Detect which cell encompasses the target text, then output its (x, y) center coordinate. 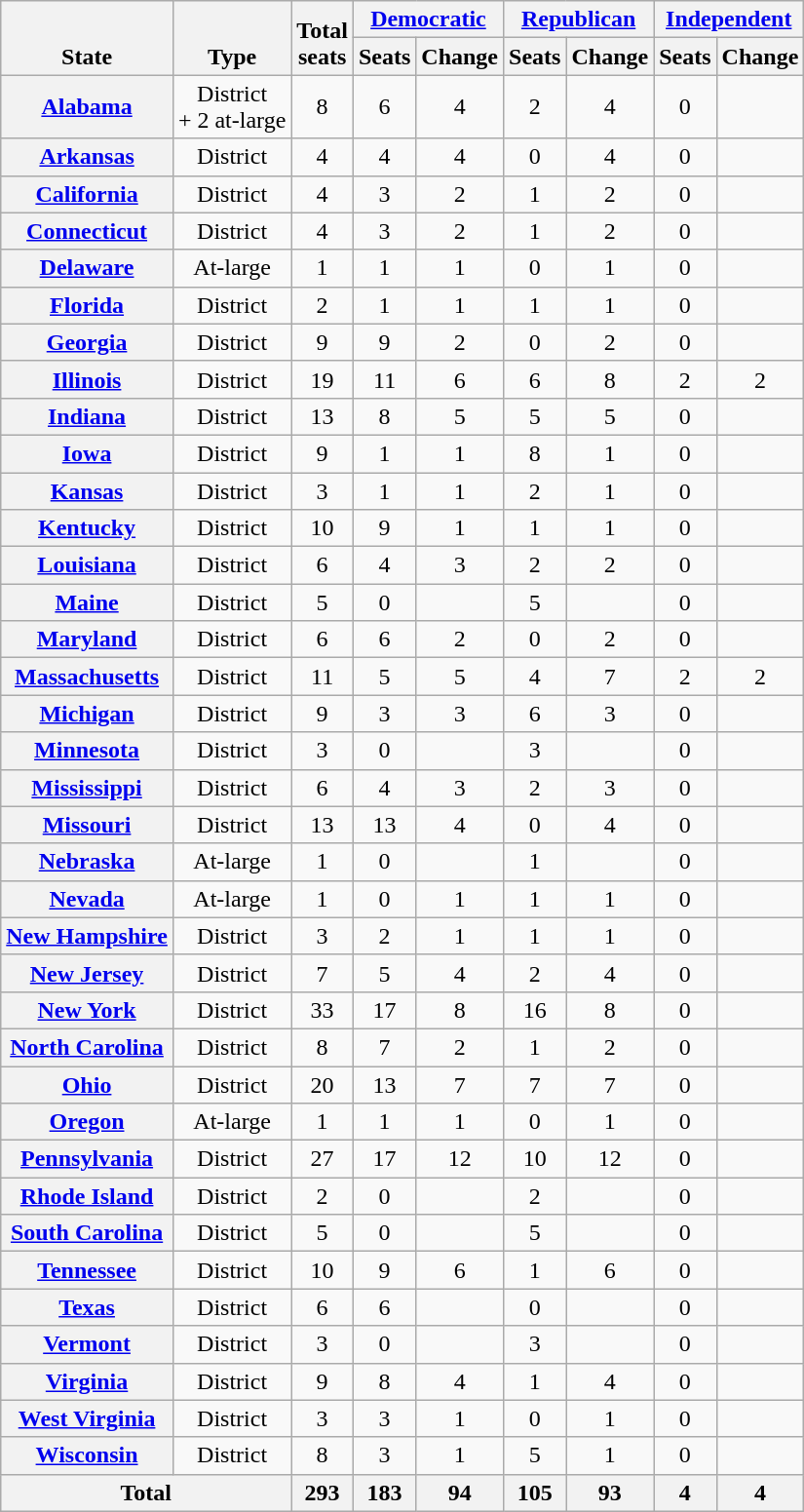
Maine (88, 602)
Maryland (88, 640)
Florida (88, 305)
Nebraska (88, 862)
New Jersey (88, 973)
Type (232, 38)
Iowa (88, 453)
Vermont (88, 1344)
Republican (579, 19)
27 (323, 1159)
Virginia (88, 1381)
Georgia (88, 342)
Kentucky (88, 528)
Missouri (88, 825)
West Virginia (88, 1418)
Delaware (88, 268)
293 (323, 1493)
Wisconsin (88, 1455)
Alabama (88, 107)
District+ 2 at-large (232, 107)
183 (384, 1493)
19 (323, 379)
New York (88, 1010)
Total (146, 1493)
Illinois (88, 379)
Oregon (88, 1122)
93 (610, 1493)
Tennessee (88, 1270)
Nevada (88, 899)
Totalseats (323, 38)
Texas (88, 1307)
Minnesota (88, 751)
Louisiana (88, 565)
Democratic (428, 19)
State (88, 38)
Pennsylvania (88, 1159)
Mississippi (88, 788)
Connecticut (88, 231)
South Carolina (88, 1233)
105 (535, 1493)
New Hampshire (88, 936)
Kansas (88, 490)
Massachusetts (88, 677)
Ohio (88, 1085)
Arkansas (88, 157)
33 (323, 1010)
Michigan (88, 714)
Indiana (88, 416)
16 (535, 1010)
Independent (729, 19)
Rhode Island (88, 1196)
94 (460, 1493)
North Carolina (88, 1047)
California (88, 194)
20 (323, 1085)
